Locate the cell with the specified text and output its (X, Y) center coordinate. 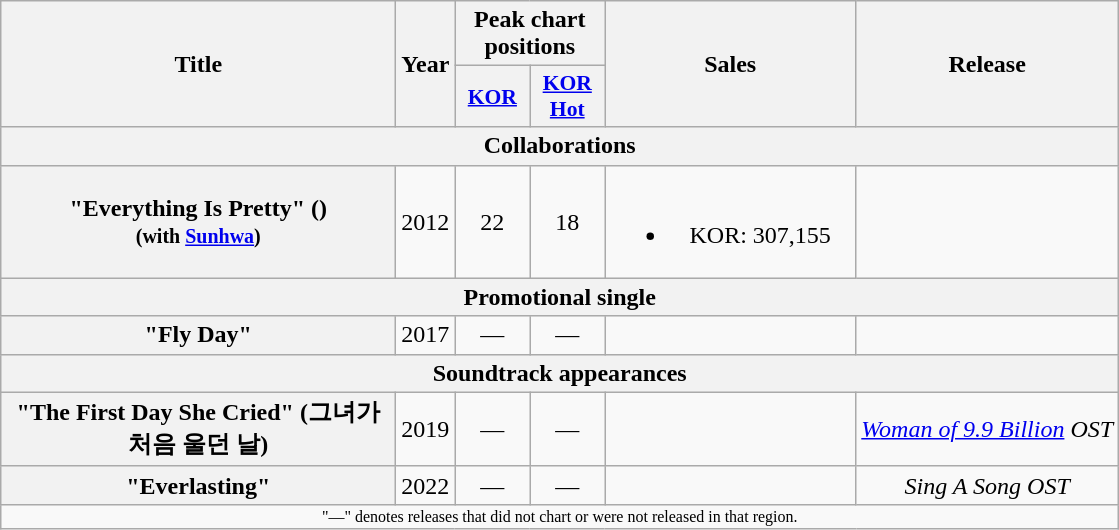
KOR (492, 96)
Peak chart positions (530, 34)
2019 (426, 429)
Sales (730, 64)
Promotional single (560, 297)
Soundtrack appearances (560, 373)
22 (492, 222)
2017 (426, 335)
"—" denotes releases that did not chart or were not released in that region. (560, 516)
"The First Day She Cried" (그녀가 처음 울던 날) (198, 429)
KOR: 307,155 (730, 222)
Year (426, 64)
Woman of 9.9 Billion OST (988, 429)
2022 (426, 485)
Collaborations (560, 146)
2012 (426, 222)
KOR Hot (568, 96)
"Everlasting" (198, 485)
Sing A Song OST (988, 485)
Title (198, 64)
Release (988, 64)
18 (568, 222)
"Fly Day" (198, 335)
"Everything Is Pretty" ()(with Sunhwa) (198, 222)
